Search for the cell housing the specified text and yield its (x, y) center coordinate. 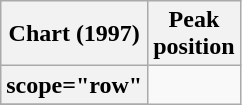
Peakposition (194, 34)
scope="row" (74, 85)
Chart (1997) (74, 34)
